Return the [X, Y] coordinate for the center point of the cell that contains the specified text.  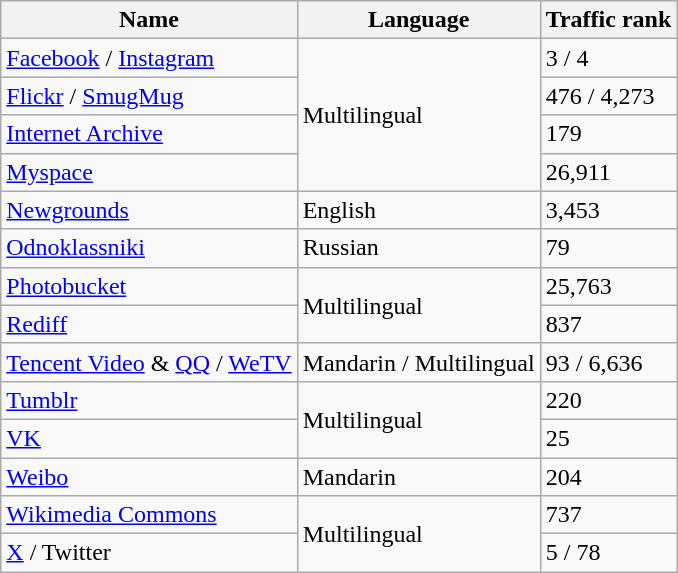
English [418, 210]
220 [608, 400]
837 [608, 324]
Facebook / Instagram [149, 58]
Tumblr [149, 400]
25 [608, 438]
Newgrounds [149, 210]
204 [608, 477]
179 [608, 134]
476 / 4,273 [608, 96]
93 / 6,636 [608, 362]
26,911 [608, 172]
Myspace [149, 172]
5 / 78 [608, 553]
Odnoklassniki [149, 248]
Weibo [149, 477]
25,763 [608, 286]
737 [608, 515]
Flickr / SmugMug [149, 96]
3,453 [608, 210]
Language [418, 20]
X / Twitter [149, 553]
Traffic rank [608, 20]
Russian [418, 248]
Rediff [149, 324]
VK [149, 438]
Name [149, 20]
Internet Archive [149, 134]
Photobucket [149, 286]
Mandarin / Multilingual [418, 362]
79 [608, 248]
Mandarin [418, 477]
Wikimedia Commons [149, 515]
Tencent Video & QQ / WeTV [149, 362]
3 / 4 [608, 58]
